Detect which cell encompasses the target text, then output its [X, Y] center coordinate. 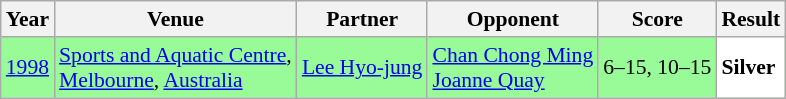
1998 [28, 68]
Opponent [512, 19]
Lee Hyo-jung [362, 68]
Chan Chong Ming Joanne Quay [512, 68]
Sports and Aquatic Centre,Melbourne, Australia [176, 68]
Result [750, 19]
Silver [750, 68]
Venue [176, 19]
Score [657, 19]
Partner [362, 19]
6–15, 10–15 [657, 68]
Year [28, 19]
